Return the [x, y] coordinate for the center point of the cell that contains the specified text.  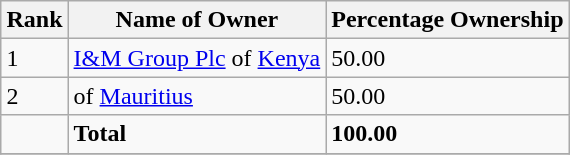
Total [197, 134]
100.00 [448, 134]
Name of Owner [197, 20]
I&M Group Plc of Kenya [197, 58]
1 [34, 58]
of Mauritius [197, 96]
Rank [34, 20]
2 [34, 96]
Percentage Ownership [448, 20]
